Determine the (x, y) coordinate at the center of the cell enclosing the given text.  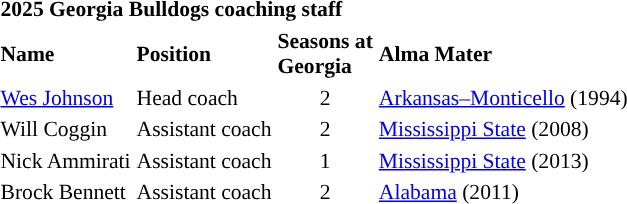
Head coach (204, 98)
Position (204, 53)
Seasons atGeorgia (325, 53)
1 (325, 160)
